From the cell containing the given text, extract its center point as [X, Y] coordinate. 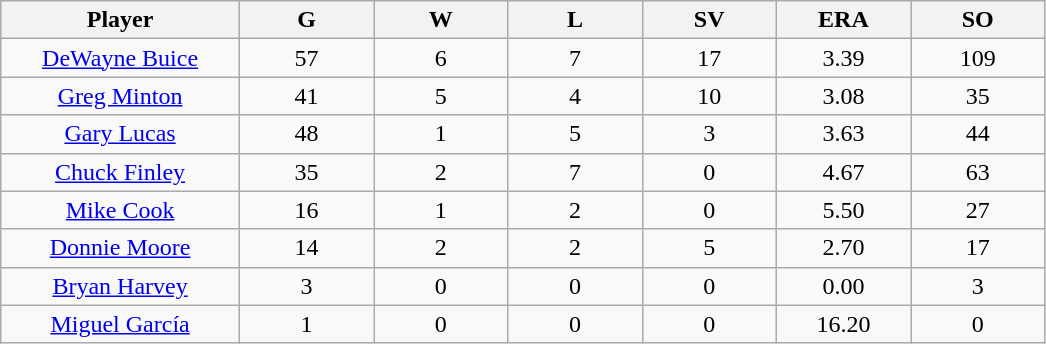
41 [306, 96]
16 [306, 210]
Chuck Finley [120, 172]
4.67 [843, 172]
44 [978, 134]
Player [120, 20]
5.50 [843, 210]
27 [978, 210]
48 [306, 134]
ERA [843, 20]
SV [709, 20]
57 [306, 58]
4 [575, 96]
109 [978, 58]
Miguel García [120, 324]
Bryan Harvey [120, 286]
DeWayne Buice [120, 58]
3.08 [843, 96]
14 [306, 248]
3.39 [843, 58]
63 [978, 172]
2.70 [843, 248]
16.20 [843, 324]
Mike Cook [120, 210]
SO [978, 20]
Greg Minton [120, 96]
3.63 [843, 134]
Gary Lucas [120, 134]
Donnie Moore [120, 248]
6 [441, 58]
0.00 [843, 286]
W [441, 20]
L [575, 20]
10 [709, 96]
G [306, 20]
